Extract the (X, Y) coordinate from the center of the cell holding the provided text.  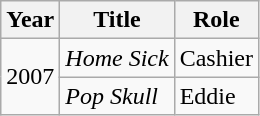
Role (216, 20)
Pop Skull (117, 96)
2007 (30, 77)
Eddie (216, 96)
Title (117, 20)
Year (30, 20)
Home Sick (117, 58)
Cashier (216, 58)
